Provide the (X, Y) coordinate of the cell's center where the given text is located.  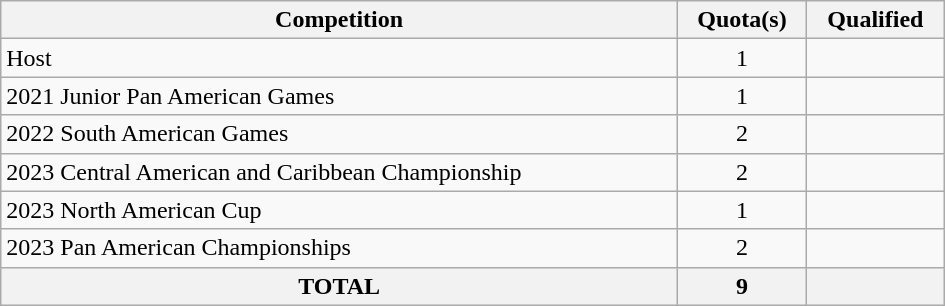
Qualified (876, 20)
2023 Central American and Caribbean Championship (340, 172)
Host (340, 58)
Quota(s) (742, 20)
Competition (340, 20)
2022 South American Games (340, 134)
2023 North American Cup (340, 210)
9 (742, 286)
TOTAL (340, 286)
2023 Pan American Championships (340, 248)
2021 Junior Pan American Games (340, 96)
